Extract the [x, y] coordinate from the center of the cell holding the provided text.  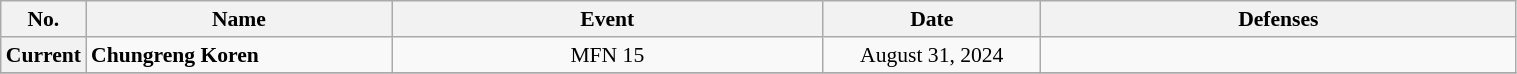
Current [44, 55]
August 31, 2024 [932, 55]
No. [44, 19]
Defenses [1278, 19]
Date [932, 19]
Chungreng Koren [239, 55]
Event [608, 19]
MFN 15 [608, 55]
Name [239, 19]
